Scan for the cell matching the given text and deliver its (x, y) coordinate at center. 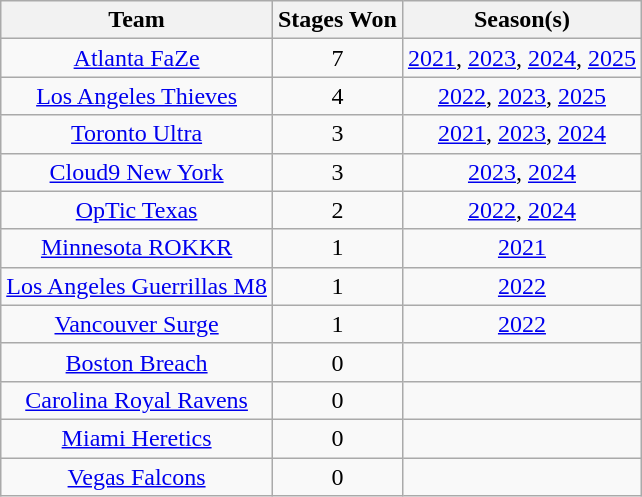
Boston Breach (137, 362)
Team (137, 20)
2021, 2023, 2024, 2025 (522, 58)
Vegas Falcons (137, 477)
4 (337, 96)
2022, 2023, 2025 (522, 96)
Miami Heretics (137, 438)
Minnesota ROKKR (137, 248)
Carolina Royal Ravens (137, 400)
Los Angeles Guerrillas M8 (137, 286)
Atlanta FaZe (137, 58)
Cloud9 New York (137, 172)
2021, 2023, 2024 (522, 134)
OpTic Texas (137, 210)
2021 (522, 248)
7 (337, 58)
2022, 2024 (522, 210)
2023, 2024 (522, 172)
Toronto Ultra (137, 134)
Stages Won (337, 20)
Vancouver Surge (137, 324)
Season(s) (522, 20)
2 (337, 210)
Los Angeles Thieves (137, 96)
